Locate the cell with the specified text and output its (X, Y) center coordinate. 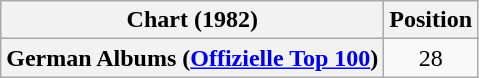
Chart (1982) (192, 20)
Position (431, 20)
German Albums (Offizielle Top 100) (192, 58)
28 (431, 58)
